Return (x, y) of the center of cell containing provided text 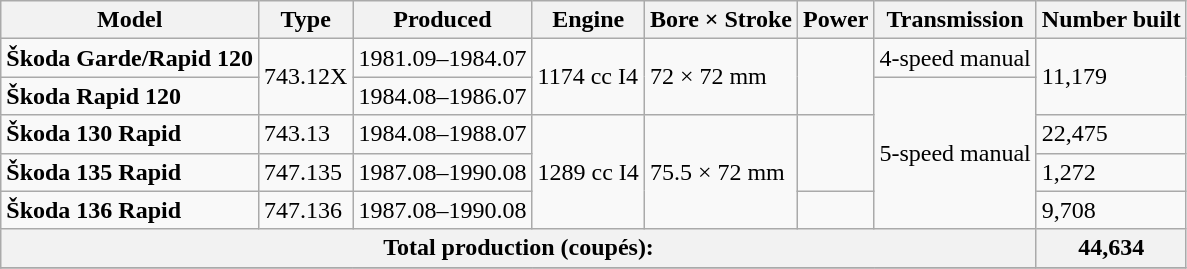
Engine (588, 20)
1174 cc I4 (588, 77)
1984.08–1986.07 (442, 96)
1,272 (1111, 172)
1289 cc I4 (588, 172)
72 × 72 mm (720, 77)
Škoda 130 Rapid (130, 134)
22,475 (1111, 134)
Model (130, 20)
75.5 × 72 mm (720, 172)
747.135 (306, 172)
44,634 (1111, 248)
1984.08–1988.07 (442, 134)
5-speed manual (955, 153)
4-speed manual (955, 58)
Škoda 135 Rapid (130, 172)
743.13 (306, 134)
Škoda Rapid 120 (130, 96)
Produced (442, 20)
Type (306, 20)
Power (836, 20)
743.12X (306, 77)
Number built (1111, 20)
Total production (coupés): (519, 248)
Transmission (955, 20)
747.136 (306, 210)
9,708 (1111, 210)
1981.09–1984.07 (442, 58)
Bore × Stroke (720, 20)
11,179 (1111, 77)
Škoda 136 Rapid (130, 210)
Škoda Garde/Rapid 120 (130, 58)
